Pinpoint the cell where the given text exists, returning its (x, y) midpoint coordinate. 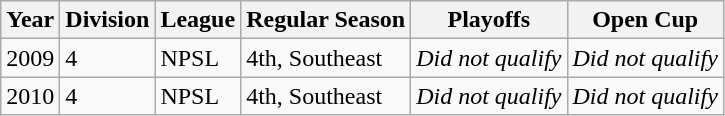
Playoffs (489, 20)
League (198, 20)
2009 (30, 58)
2010 (30, 96)
Year (30, 20)
Open Cup (645, 20)
Regular Season (326, 20)
Division (108, 20)
